Provide the (x, y) coordinate of the cell's center where the given text is located.  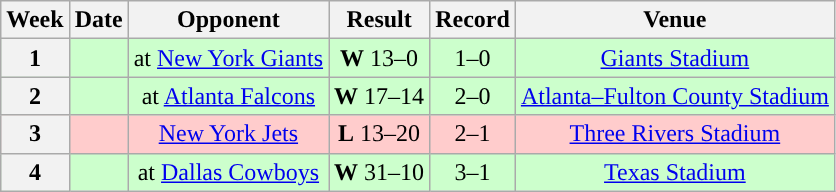
2–1 (473, 134)
L 13–20 (380, 134)
at Atlanta Falcons (228, 96)
2–0 (473, 96)
4 (35, 172)
Week (35, 20)
Atlanta–Fulton County Stadium (674, 96)
2 (35, 96)
3–1 (473, 172)
Giants Stadium (674, 58)
W 31–10 (380, 172)
3 (35, 134)
New York Jets (228, 134)
Record (473, 20)
at Dallas Cowboys (228, 172)
W 13–0 (380, 58)
W 17–14 (380, 96)
Opponent (228, 20)
Result (380, 20)
Venue (674, 20)
at New York Giants (228, 58)
Date (98, 20)
1 (35, 58)
Texas Stadium (674, 172)
Three Rivers Stadium (674, 134)
1–0 (473, 58)
